Search for the cell housing the specified text and yield its (X, Y) center coordinate. 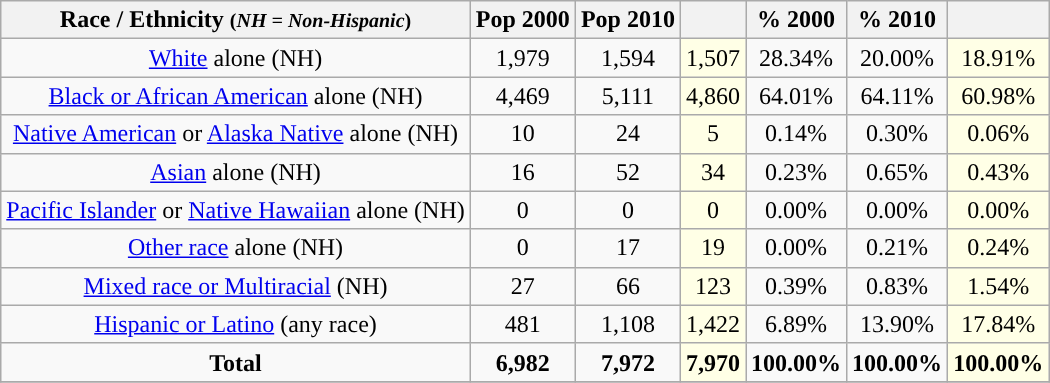
Pop 2010 (628, 20)
6,982 (522, 362)
1,979 (522, 58)
10 (522, 134)
0.14% (796, 134)
Mixed race or Multiracial (NH) (236, 286)
17 (628, 248)
18.91% (998, 58)
Other race alone (NH) (236, 248)
7,970 (712, 362)
66 (628, 286)
481 (522, 324)
16 (522, 172)
24 (628, 134)
1,108 (628, 324)
123 (712, 286)
Hispanic or Latino (any race) (236, 324)
White alone (NH) (236, 58)
Race / Ethnicity (NH = Non-Hispanic) (236, 20)
4,469 (522, 96)
34 (712, 172)
Native American or Alaska Native alone (NH) (236, 134)
Pop 2000 (522, 20)
5,111 (628, 96)
20.00% (898, 58)
0.83% (898, 286)
0.24% (998, 248)
17.84% (998, 324)
% 2010 (898, 20)
6.89% (796, 324)
0.21% (898, 248)
0.06% (998, 134)
28.34% (796, 58)
19 (712, 248)
0.23% (796, 172)
Black or African American alone (NH) (236, 96)
0.43% (998, 172)
64.11% (898, 96)
64.01% (796, 96)
% 2000 (796, 20)
1,422 (712, 324)
1,594 (628, 58)
0.39% (796, 286)
7,972 (628, 362)
60.98% (998, 96)
1.54% (998, 286)
4,860 (712, 96)
0.65% (898, 172)
Asian alone (NH) (236, 172)
1,507 (712, 58)
52 (628, 172)
0.30% (898, 134)
5 (712, 134)
13.90% (898, 324)
Pacific Islander or Native Hawaiian alone (NH) (236, 210)
27 (522, 286)
Total (236, 362)
